Locate the cell with the specified text and output its [X, Y] center coordinate. 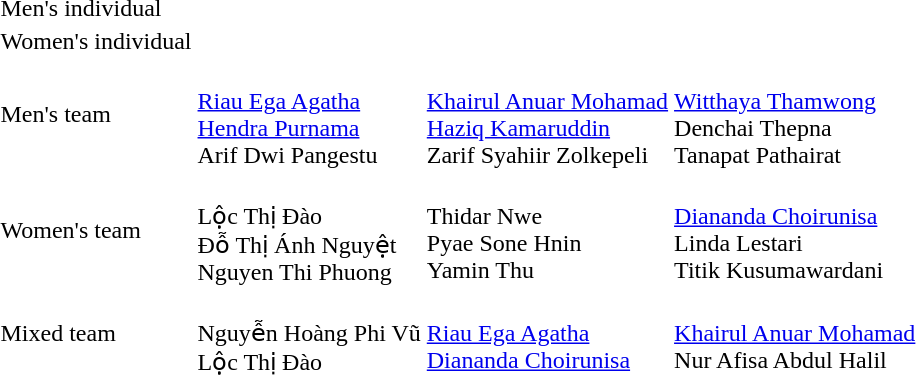
Thidar NwePyae Sone HninYamin Thu [547, 230]
Riau Ega AgathaHendra PurnamaArif Dwi Pangestu [309, 114]
Lộc Thị ĐàoĐỗ Thị Ánh NguyệtNguyen Thi Phuong [309, 230]
Khairul Anuar MohamadHaziq KamaruddinZarif Syahiir Zolkepeli [547, 114]
